Capture the cell that displays the provided text and extract its [x, y] central coordinate. 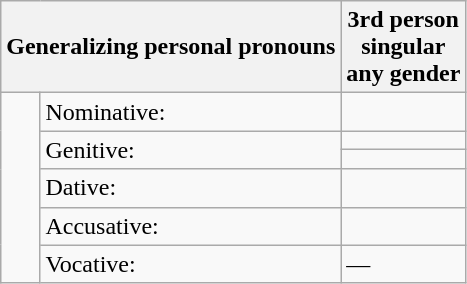
Dative: [190, 188]
Vocative: [190, 264]
Generalizing personal pronouns [171, 47]
Nominative: [190, 112]
— [404, 264]
Genitive: [190, 150]
Accusative: [190, 226]
3rd person singular any gender [404, 47]
